Return [x, y] of the center of cell containing provided text 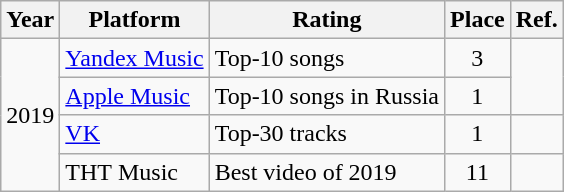
Year [30, 20]
Top-10 songs in Russia [326, 96]
ТНТ Music [134, 172]
3 [478, 58]
Yandex Music [134, 58]
Best video of 2019 [326, 172]
VK [134, 134]
11 [478, 172]
Platform [134, 20]
2019 [30, 115]
Place [478, 20]
Top-10 songs [326, 58]
Apple Music [134, 96]
Ref. [536, 20]
Top-30 tracks [326, 134]
Rating [326, 20]
